Return (x, y) of the center of cell containing provided text 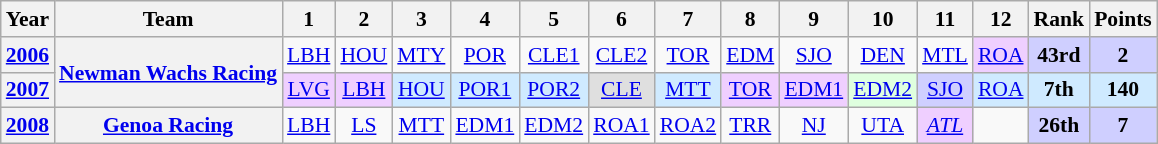
3 (421, 19)
UTA (882, 126)
POR2 (554, 90)
Genoa Racing (168, 126)
2007 (28, 90)
7th (1060, 90)
10 (882, 19)
26th (1060, 126)
POR (484, 55)
Rank (1060, 19)
ATL (945, 126)
5 (554, 19)
DEN (882, 55)
CLE (622, 90)
4 (484, 19)
LS (364, 126)
11 (945, 19)
1 (308, 19)
Year (28, 19)
LVG (308, 90)
6 (622, 19)
ROA1 (622, 126)
2006 (28, 55)
MTL (945, 55)
MTY (421, 55)
Team (168, 19)
8 (750, 19)
TRR (750, 126)
12 (1001, 19)
NJ (814, 126)
9 (814, 19)
CLE1 (554, 55)
43rd (1060, 55)
POR1 (484, 90)
2008 (28, 126)
EDM (750, 55)
ROA2 (688, 126)
Points (1123, 19)
CLE2 (622, 55)
140 (1123, 90)
Newman Wachs Racing (168, 72)
